Scan for the cell matching the given text and deliver its [X, Y] coordinate at center. 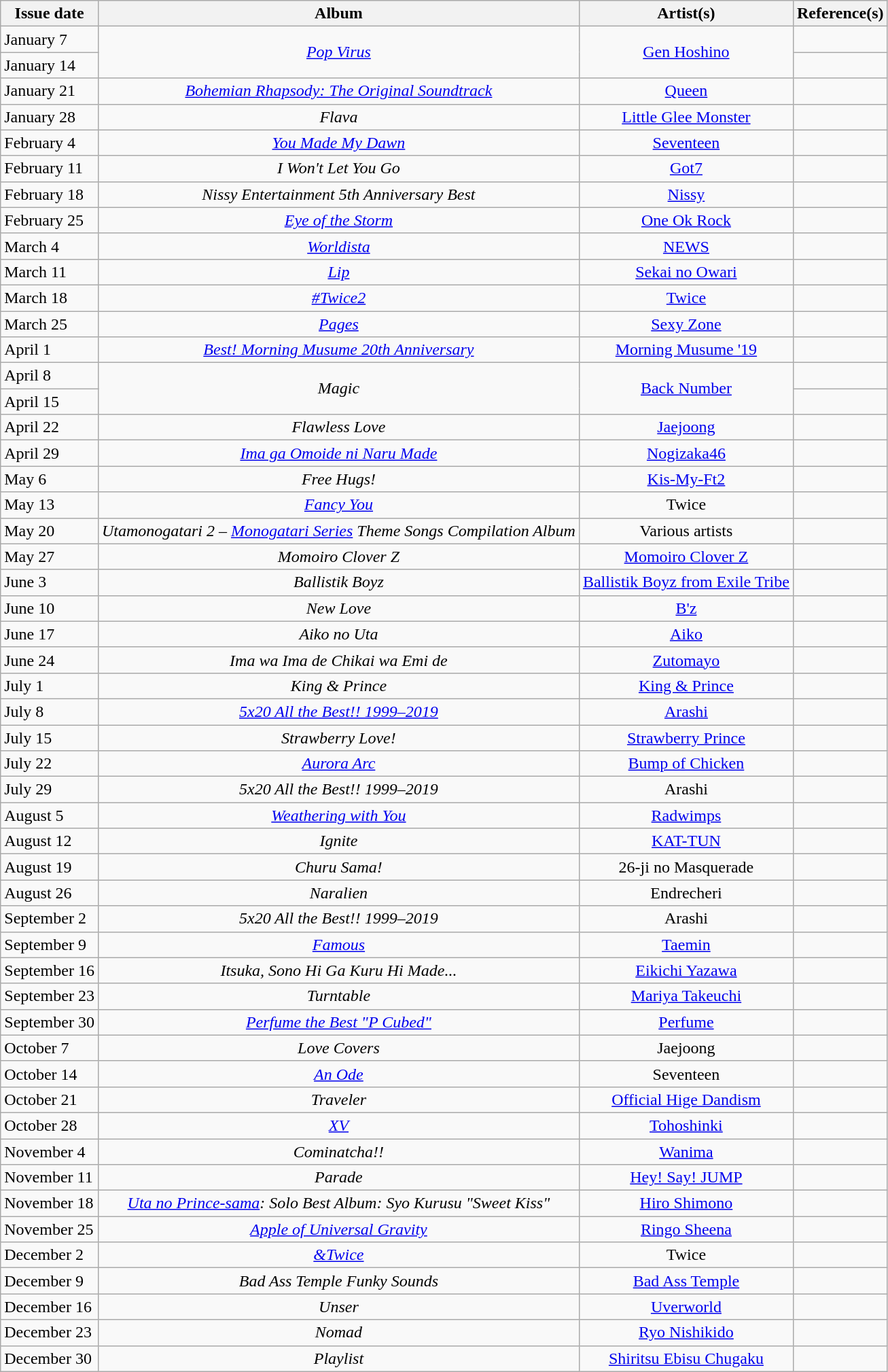
Ringo Sheena [686, 1229]
February 18 [50, 194]
February 4 [50, 143]
Shiritsu Ebisu Chugaku [686, 1358]
June 10 [50, 608]
Utamonogatari 2 – Monogatari Series Theme Songs Compilation Album [338, 531]
June 17 [50, 634]
Magic [338, 389]
April 1 [50, 350]
Bad Ass Temple Funky Sounds [338, 1281]
Uta no Prince-sama: Solo Best Album: Syo Kurusu "Sweet Kiss" [338, 1203]
Free Hugs! [338, 479]
Ignite [338, 841]
March 11 [50, 272]
October 21 [50, 1100]
Naralien [338, 893]
Turntable [338, 996]
December 30 [50, 1358]
Bad Ass Temple [686, 1281]
January 21 [50, 91]
April 22 [50, 427]
Ballistik Boyz from Exile Tribe [686, 582]
Hey! Say! JUMP [686, 1178]
Back Number [686, 389]
Issue date [50, 14]
February 25 [50, 220]
Nomad [338, 1333]
Apple of Universal Gravity [338, 1229]
Unser [338, 1307]
Eye of the Storm [338, 220]
January 7 [50, 39]
Aiko no Uta [338, 634]
June 24 [50, 660]
July 8 [50, 711]
Zutomayo [686, 660]
January 28 [50, 117]
Churu Sama! [338, 867]
B'z [686, 608]
March 4 [50, 246]
&Twice [338, 1255]
March 25 [50, 324]
Endrecheri [686, 893]
NEWS [686, 246]
September 30 [50, 1022]
December 16 [50, 1307]
Love Covers [338, 1048]
October 28 [50, 1125]
You Made My Dawn [338, 143]
Artist(s) [686, 14]
26-ji no Masquerade [686, 867]
Bump of Chicken [686, 764]
Album [338, 14]
Nissy Entertainment 5th Anniversary Best [338, 194]
Worldista [338, 246]
May 20 [50, 531]
May 6 [50, 479]
Best! Morning Musume 20th Anniversary [338, 350]
Perfume [686, 1022]
November 25 [50, 1229]
August 5 [50, 815]
Fancy You [338, 505]
Hiro Shimono [686, 1203]
Uverworld [686, 1307]
Flava [338, 117]
October 7 [50, 1048]
Wanima [686, 1152]
March 18 [50, 298]
August 12 [50, 841]
Nogizaka46 [686, 453]
Tohoshinki [686, 1125]
Little Glee Monster [686, 117]
July 22 [50, 764]
May 27 [50, 557]
Pop Virus [338, 52]
KAT-TUN [686, 841]
Pages [338, 324]
#Twice2 [338, 298]
September 16 [50, 970]
July 1 [50, 686]
Lip [338, 272]
Traveler [338, 1100]
Mariya Takeuchi [686, 996]
December 2 [50, 1255]
Aurora Arc [338, 764]
Kis-My-Ft2 [686, 479]
November 18 [50, 1203]
September 9 [50, 945]
I Won't Let You Go [338, 169]
November 4 [50, 1152]
One Ok Rock [686, 220]
February 11 [50, 169]
Queen [686, 91]
New Love [338, 608]
Aiko [686, 634]
XV [338, 1125]
Playlist [338, 1358]
September 2 [50, 919]
Flawless Love [338, 427]
Official Hige Dandism [686, 1100]
May 13 [50, 505]
November 11 [50, 1178]
December 9 [50, 1281]
April 8 [50, 376]
September 23 [50, 996]
April 29 [50, 453]
Taemin [686, 945]
Perfume the Best "P Cubed" [338, 1022]
Weathering with You [338, 815]
October 14 [50, 1074]
January 14 [50, 65]
Reference(s) [840, 14]
Gen Hoshino [686, 52]
Nissy [686, 194]
Eikichi Yazawa [686, 970]
Radwimps [686, 815]
Sekai no Owari [686, 272]
December 23 [50, 1333]
Cominatcha!! [338, 1152]
August 19 [50, 867]
Ballistik Boyz [338, 582]
An Ode [338, 1074]
July 15 [50, 737]
August 26 [50, 893]
April 15 [50, 402]
Ima wa Ima de Chikai wa Emi de [338, 660]
Various artists [686, 531]
Ima ga Omoide ni Naru Made [338, 453]
Morning Musume '19 [686, 350]
Strawberry Love! [338, 737]
Sexy Zone [686, 324]
Itsuka, Sono Hi Ga Kuru Hi Made... [338, 970]
June 3 [50, 582]
Bohemian Rhapsody: The Original Soundtrack [338, 91]
Strawberry Prince [686, 737]
Got7 [686, 169]
Parade [338, 1178]
July 29 [50, 790]
Famous [338, 945]
Ryo Nishikido [686, 1333]
